For the text-containing cell, return its midpoint in [X, Y] coordinate format. 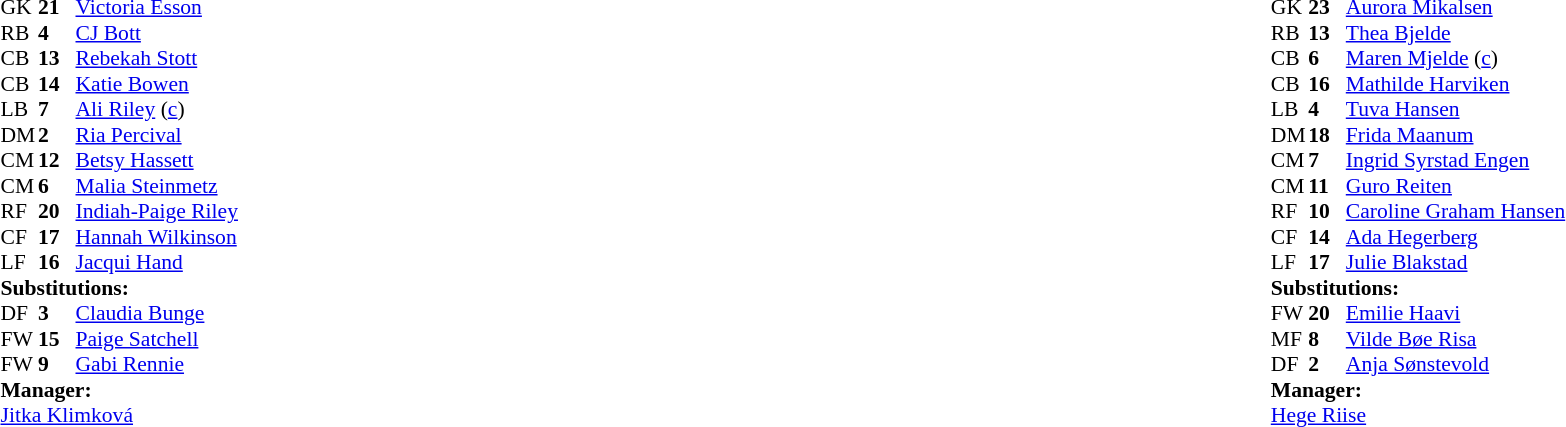
Indiah-Paige Riley [157, 211]
Paige Satchell [157, 339]
Jacqui Hand [157, 263]
15 [57, 339]
Ria Percival [157, 135]
Guro Reiten [1456, 186]
Ali Riley (c) [157, 109]
3 [57, 313]
Anja Sønstevold [1456, 365]
11 [1327, 186]
Caroline Graham Hansen [1456, 211]
Mathilde Harviken [1456, 84]
Tuva Hansen [1456, 109]
Vilde Bøe Risa [1456, 339]
CJ Bott [157, 33]
18 [1327, 135]
8 [1327, 339]
Hannah Wilkinson [157, 237]
Rebekah Stott [157, 59]
Thea Bjelde [1456, 33]
Gabi Rennie [157, 365]
Emilie Haavi [1456, 313]
Frida Maanum [1456, 135]
10 [1327, 211]
9 [57, 365]
Julie Blakstad [1456, 263]
Betsy Hassett [157, 161]
Katie Bowen [157, 84]
Ingrid Syrstad Engen [1456, 161]
Claudia Bunge [157, 313]
Maren Mjelde (c) [1456, 59]
MF [1290, 339]
Ada Hegerberg [1456, 237]
12 [57, 161]
Malia Steinmetz [157, 186]
